Identify which cell holds the provided text, then report its [x, y] central coordinate. 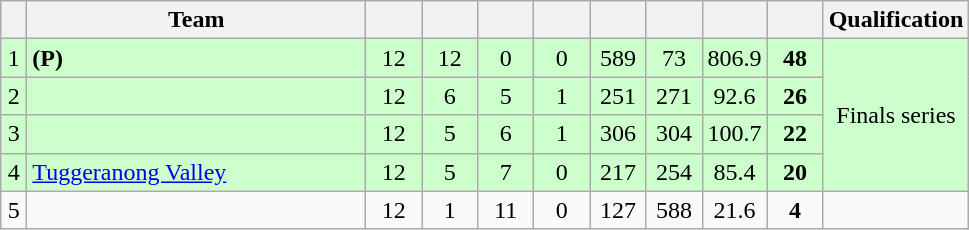
588 [674, 210]
271 [674, 96]
20 [795, 172]
806.9 [734, 58]
217 [618, 172]
Team [196, 20]
304 [674, 134]
306 [618, 134]
11 [506, 210]
73 [674, 58]
100.7 [734, 134]
26 [795, 96]
589 [618, 58]
85.4 [734, 172]
Finals series [896, 115]
7 [506, 172]
(P) [196, 58]
251 [618, 96]
127 [618, 210]
92.6 [734, 96]
22 [795, 134]
3 [14, 134]
2 [14, 96]
Qualification [896, 20]
Tuggeranong Valley [196, 172]
21.6 [734, 210]
254 [674, 172]
48 [795, 58]
